Provide the (X, Y) coordinate of the cell's center where the given text is located.  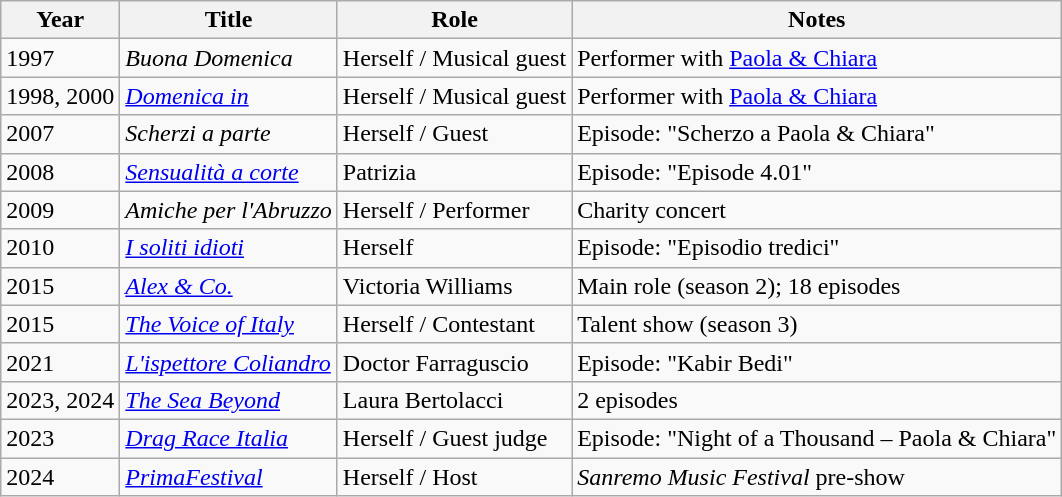
Herself / Guest judge (454, 438)
Episode: "Scherzo a Paola & Chiara" (817, 134)
2021 (60, 362)
Alex & Co. (229, 286)
The Voice of Italy (229, 324)
1998, 2000 (60, 96)
Domenica in (229, 96)
Herself / Guest (454, 134)
1997 (60, 58)
2 episodes (817, 400)
Charity concert (817, 210)
Sanremo Music Festival pre-show (817, 477)
2008 (60, 172)
2023 (60, 438)
Episode: "Episodio tredici" (817, 248)
PrimaFestival (229, 477)
2024 (60, 477)
Episode: "Kabir Bedi" (817, 362)
Main role (season 2); 18 episodes (817, 286)
Herself / Performer (454, 210)
Sensualità a corte (229, 172)
Herself (454, 248)
Title (229, 20)
Year (60, 20)
Episode: "Night of a Thousand – Paola & Chiara" (817, 438)
Notes (817, 20)
Laura Bertolacci (454, 400)
L'ispettore Coliandro (229, 362)
Doctor Farraguscio (454, 362)
Buona Domenica (229, 58)
Patrizia (454, 172)
Herself / Contestant (454, 324)
2009 (60, 210)
2023, 2024 (60, 400)
Amiche per l'Abruzzo (229, 210)
Role (454, 20)
Episode: "Episode 4.01" (817, 172)
Victoria Williams (454, 286)
Scherzi a parte (229, 134)
2007 (60, 134)
Herself / Host (454, 477)
I soliti idioti (229, 248)
The Sea Beyond (229, 400)
Drag Race Italia (229, 438)
Talent show (season 3) (817, 324)
2010 (60, 248)
